Return [X, Y] of the center of cell containing provided text 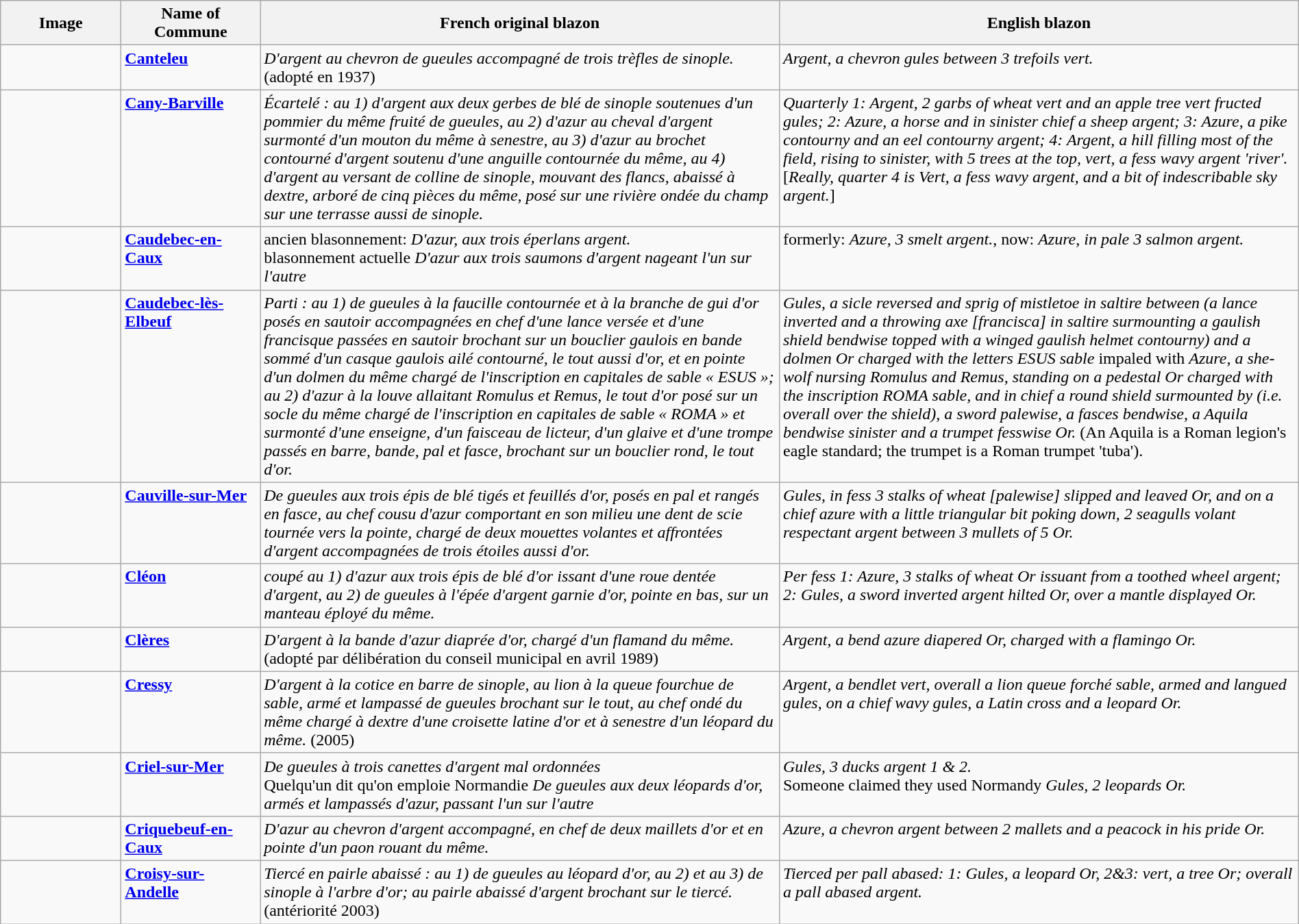
ancien blasonnement: D'azur, aux trois éperlans argent.blasonnement actuelle D'azur aux trois saumons d'argent nageant l'un sur l'autre [520, 258]
Gules, 3 ducks argent 1 & 2. Someone claimed they used Normandy Gules, 2 leopards Or. [1039, 784]
Cressy [190, 712]
French original blazon [520, 23]
formerly: Azure, 3 smelt argent., now: Azure, in pale 3 salmon argent. [1039, 258]
Caudebec-en-Caux [190, 258]
Per fess 1: Azure, 3 stalks of wheat Or issuant from a toothed wheel argent; 2: Gules, a sword inverted argent hilted Or, over a mantle displayed Or. [1039, 595]
Image [61, 23]
Cléon [190, 595]
Croisy-sur-Andelle [190, 892]
Argent, a bend azure diapered Or, charged with a flamingo Or. [1039, 649]
Canteleu [190, 67]
D'argent au chevron de gueules accompagné de trois trèfles de sinople. (adopté en 1937) [520, 67]
Caudebec-lès-Elbeuf [190, 386]
Tierced per pall abased: 1: Gules, a leopard Or, 2&3: vert, a tree Or; overall a pall abased argent. [1039, 892]
Argent, a bendlet vert, overall a lion queue forché sable, armed and langued gules, on a chief wavy gules, a Latin cross and a leopard Or. [1039, 712]
D'azur au chevron d'argent accompagné, en chef de deux maillets d'or et en pointe d'un paon rouant du même. [520, 838]
Name of Commune [190, 23]
Cany-Barville [190, 158]
English blazon [1039, 23]
Criel-sur-Mer [190, 784]
Cauville-sur-Mer [190, 523]
Criquebeuf-en-Caux [190, 838]
Clères [190, 649]
D'argent à la bande d'azur diaprée d'or, chargé d'un flamand du même. (adopté par délibération du conseil municipal en avril 1989) [520, 649]
Argent, a chevron gules between 3 trefoils vert. [1039, 67]
Azure, a chevron argent between 2 mallets and a peacock in his pride Or. [1039, 838]
